Scan for the cell matching the given text and deliver its (x, y) coordinate at center. 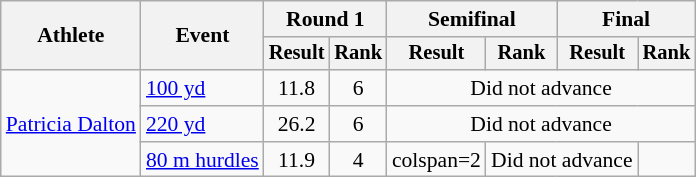
Semifinal (472, 19)
Athlete (71, 36)
Event (202, 36)
11.8 (297, 88)
100 yd (202, 88)
26.2 (297, 124)
Round 1 (326, 19)
Patricia Dalton (71, 124)
Final (626, 19)
220 yd (202, 124)
